Scan for the cell matching the given text and deliver its (x, y) coordinate at center. 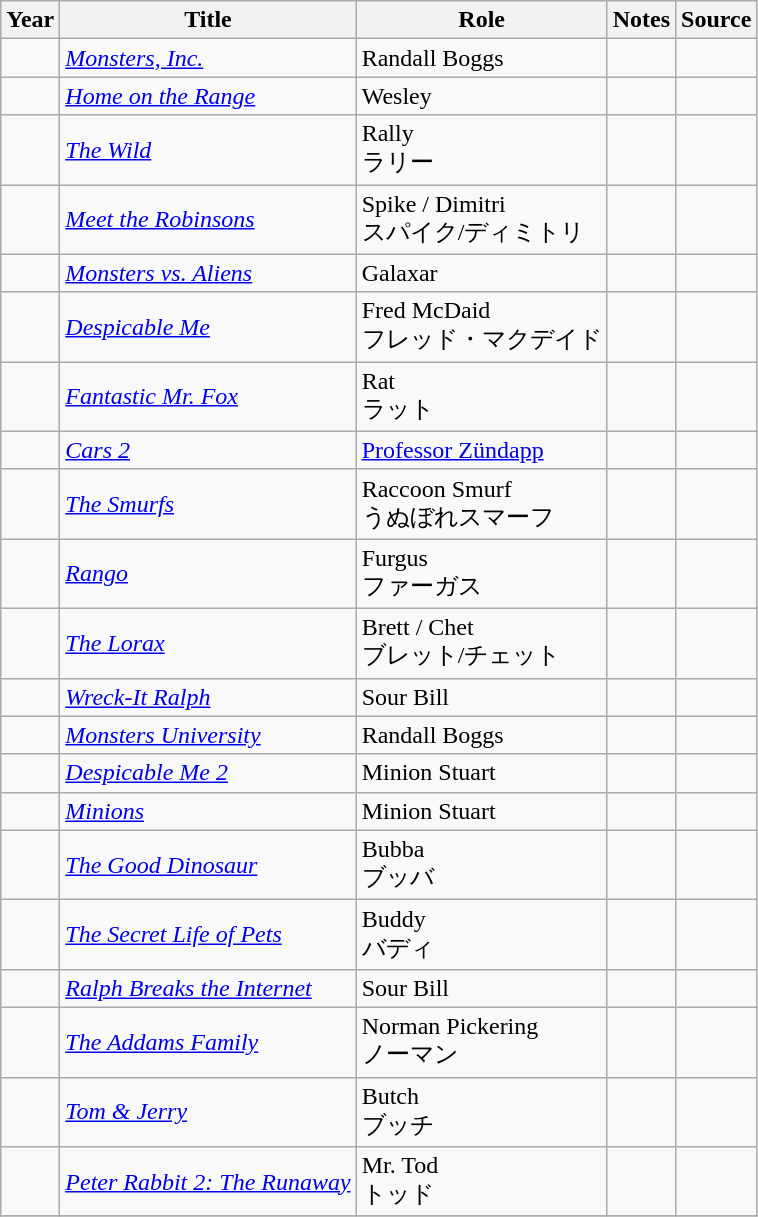
Notes (641, 20)
Meet the Robinsons (208, 219)
Peter Rabbit 2: The Runaway (208, 1182)
Fantastic Mr. Fox (208, 397)
Furgusファーガス (482, 574)
Despicable Me 2 (208, 773)
Wreck-It Ralph (208, 697)
The Good Dinosaur (208, 865)
Norman Pickeringノーマン (482, 1042)
Brett / Chetブレット/チェット (482, 643)
The Lorax (208, 643)
Minions (208, 811)
The Smurfs (208, 504)
Source (716, 20)
Monsters University (208, 735)
Title (208, 20)
Rallyラリー (482, 150)
Ratラット (482, 397)
Cars 2 (208, 450)
Tom & Jerry (208, 1112)
Bubbaブッバ (482, 865)
The Addams Family (208, 1042)
Professor Zündapp (482, 450)
Home on the Range (208, 96)
Role (482, 20)
Fred McDaidフレッド・マクデイド (482, 327)
Despicable Me (208, 327)
Mr. Todトッド (482, 1182)
Raccoon Smurfうぬぼれスマーフ (482, 504)
Monsters, Inc. (208, 58)
Butchブッチ (482, 1112)
Year (30, 20)
Wesley (482, 96)
Buddyバディ (482, 935)
Galaxar (482, 273)
Monsters vs. Aliens (208, 273)
Ralph Breaks the Internet (208, 988)
Rango (208, 574)
Spike / Dimitriスパイク/ディミトリ (482, 219)
The Secret Life of Pets (208, 935)
The Wild (208, 150)
